Search for the cell housing the specified text and yield its [x, y] center coordinate. 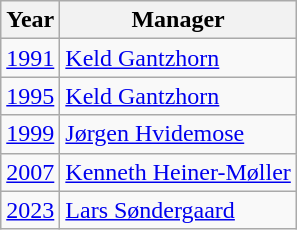
2023 [30, 210]
2007 [30, 172]
Year [30, 20]
1999 [30, 134]
1995 [30, 96]
Manager [178, 20]
Jørgen Hvidemose [178, 134]
1991 [30, 58]
Lars Søndergaard [178, 210]
Kenneth Heiner-Møller [178, 172]
